Scan for the cell matching the given text and deliver its (x, y) coordinate at center. 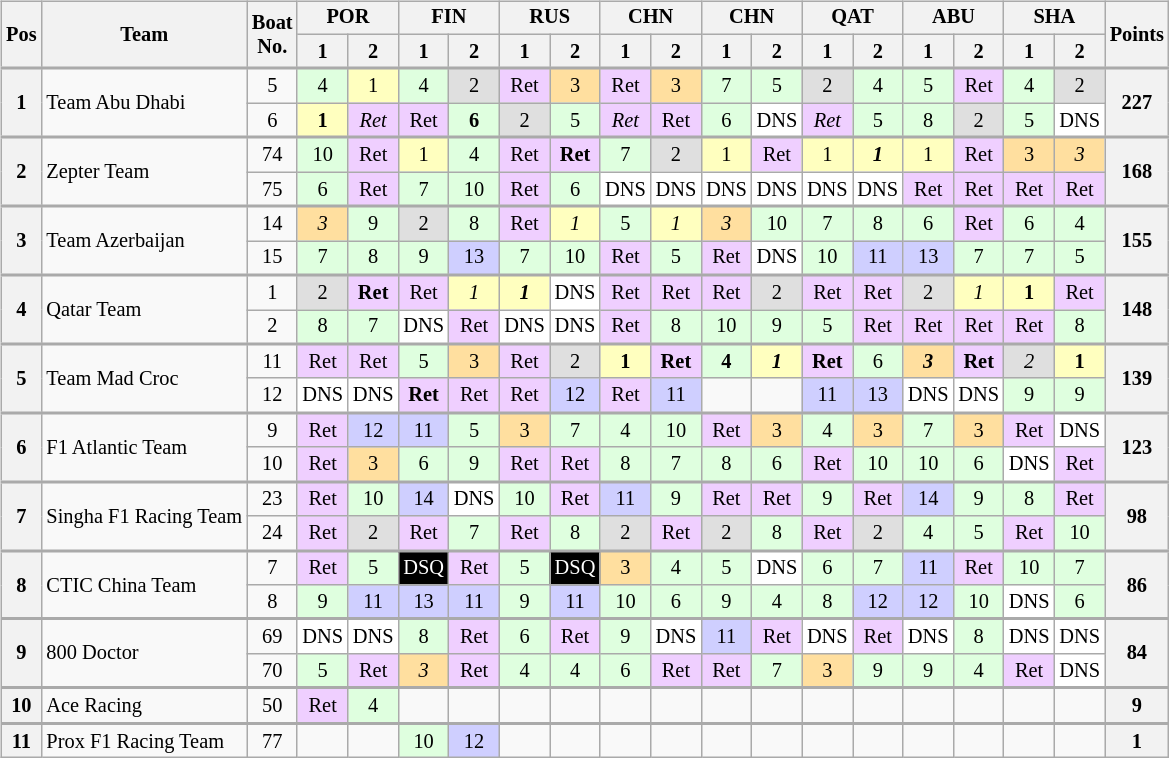
70 (272, 671)
50 (272, 706)
74 (272, 155)
BoatNo. (272, 35)
Team Abu Dhabi (144, 104)
ABU (954, 18)
148 (1137, 310)
24 (272, 533)
168 (1137, 172)
Qatar Team (144, 310)
15 (272, 258)
F1 Atlantic Team (144, 448)
Team Mad Croc (144, 378)
Team (144, 35)
RUS (550, 18)
139 (1137, 378)
Ace Racing (144, 706)
227 (1137, 104)
POR (348, 18)
123 (1137, 448)
84 (1137, 654)
SHA (1054, 18)
Team Azerbaijan (144, 240)
77 (272, 740)
CTIC China Team (144, 584)
155 (1137, 240)
98 (1137, 516)
800 Doctor (144, 654)
Points (1137, 35)
QAT (852, 18)
Singha F1 Racing Team (144, 516)
Pos (21, 35)
FIN (448, 18)
Prox F1 Racing Team (144, 740)
69 (272, 636)
75 (272, 189)
Zepter Team (144, 172)
23 (272, 499)
86 (1137, 584)
